Extract the (x, y) coordinate from the center of the cell holding the provided text.  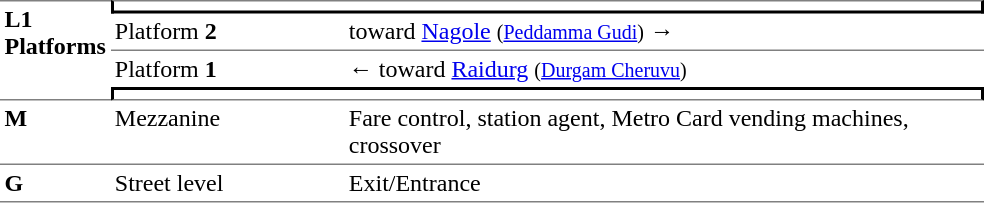
Mezzanine (227, 132)
← toward Raidurg (Durgam Cheruvu) (664, 69)
L1Platforms (55, 50)
toward Nagole (Peddamma Gudi) → (664, 33)
Platform 2 (227, 33)
G (55, 184)
M (55, 132)
Fare control, station agent, Metro Card vending machines, crossover (664, 132)
Exit/Entrance (664, 184)
Platform 1 (227, 69)
Street level (227, 184)
